From the cell containing the given text, extract its center point as (x, y) coordinate. 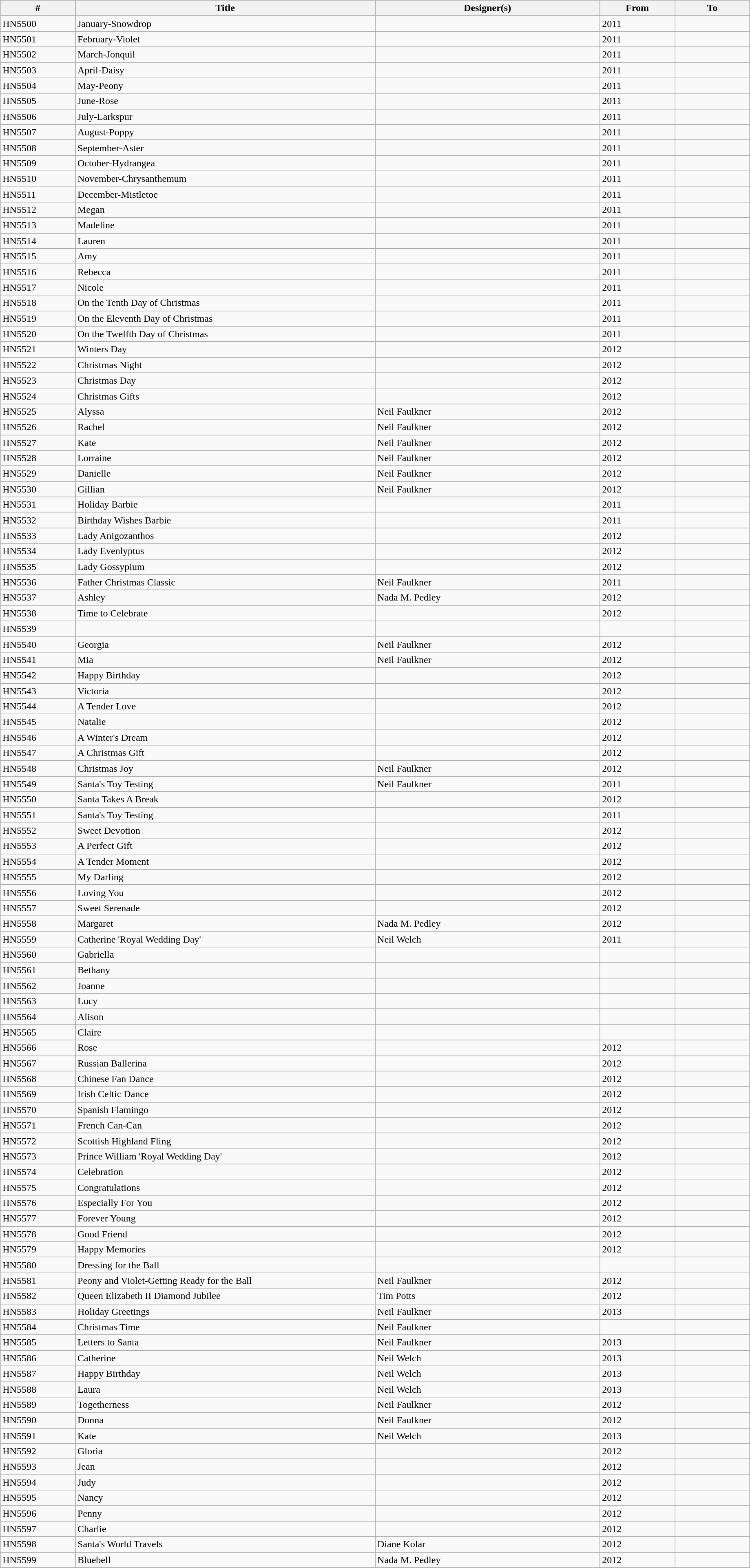
October-Hydrangea (225, 163)
HN5520 (38, 334)
Diane Kolar (488, 1544)
# (38, 8)
Claire (225, 1032)
HN5558 (38, 923)
HN5542 (38, 675)
HN5500 (38, 24)
March-Jonquil (225, 55)
Donna (225, 1420)
HN5550 (38, 799)
Christmas Day (225, 380)
Tim Potts (488, 1296)
April-Daisy (225, 70)
Penny (225, 1513)
Spanish Flamingo (225, 1110)
Madeline (225, 225)
HN5509 (38, 163)
Gillian (225, 489)
To (712, 8)
Loving You (225, 892)
December-Mistletoe (225, 194)
HN5597 (38, 1529)
HN5566 (38, 1048)
Rachel (225, 427)
HN5585 (38, 1343)
Nicole (225, 287)
Letters to Santa (225, 1343)
HN5586 (38, 1358)
HN5502 (38, 55)
Georgia (225, 644)
May-Peony (225, 86)
My Darling (225, 877)
Christmas Gifts (225, 396)
HN5543 (38, 691)
HN5565 (38, 1032)
HN5588 (38, 1389)
HN5514 (38, 241)
Catherine (225, 1358)
HN5579 (38, 1250)
Victoria (225, 691)
HN5501 (38, 39)
Lady Gossypium (225, 567)
Irish Celtic Dance (225, 1094)
Christmas Time (225, 1327)
Rose (225, 1048)
HN5506 (38, 117)
Joanne (225, 986)
Alyssa (225, 411)
HN5592 (38, 1451)
January-Snowdrop (225, 24)
French Can-Can (225, 1125)
Forever Young (225, 1219)
HN5559 (38, 939)
HN5572 (38, 1141)
Mia (225, 660)
Christmas Joy (225, 769)
HN5526 (38, 427)
Chinese Fan Dance (225, 1079)
HN5548 (38, 769)
HN5557 (38, 908)
Lauren (225, 241)
November-Chrysanthemum (225, 179)
Bethany (225, 970)
Lorraine (225, 458)
June-Rose (225, 101)
HN5578 (38, 1234)
HN5531 (38, 505)
Holiday Greetings (225, 1312)
HN5539 (38, 629)
HN5549 (38, 784)
Queen Elizabeth II Diamond Jubilee (225, 1296)
HN5534 (38, 551)
HN5515 (38, 256)
HN5532 (38, 520)
Togetherness (225, 1405)
HN5554 (38, 861)
Congratulations (225, 1188)
HN5584 (38, 1327)
HN5544 (38, 707)
Time to Celebrate (225, 613)
HN5513 (38, 225)
Nancy (225, 1498)
Father Christmas Classic (225, 582)
A Tender Moment (225, 861)
Winters Day (225, 349)
Laura (225, 1389)
HN5546 (38, 738)
HN5561 (38, 970)
From (637, 8)
HN5591 (38, 1435)
HN5582 (38, 1296)
HN5562 (38, 986)
HN5530 (38, 489)
Ashley (225, 598)
HN5555 (38, 877)
Designer(s) (488, 8)
HN5553 (38, 846)
HN5564 (38, 1017)
Dressing for the Ball (225, 1265)
HN5523 (38, 380)
On the Tenth Day of Christmas (225, 303)
Rebecca (225, 272)
HN5581 (38, 1281)
Happy Memories (225, 1250)
A Perfect Gift (225, 846)
HN5519 (38, 318)
Celebration (225, 1172)
Bluebell (225, 1560)
Title (225, 8)
HN5511 (38, 194)
Amy (225, 256)
HN5583 (38, 1312)
HN5518 (38, 303)
Peony and Violet-Getting Ready for the Ball (225, 1281)
Gloria (225, 1451)
Good Friend (225, 1234)
HN5522 (38, 365)
HN5535 (38, 567)
HN5503 (38, 70)
HN5563 (38, 1001)
Lady Anigozanthos (225, 536)
July-Larkspur (225, 117)
HN5587 (38, 1374)
Margaret (225, 923)
HN5508 (38, 148)
Prince William 'Royal Wedding Day' (225, 1156)
HN5507 (38, 132)
HN5537 (38, 598)
HN5569 (38, 1094)
HN5575 (38, 1188)
HN5512 (38, 210)
HN5552 (38, 830)
Lucy (225, 1001)
August-Poppy (225, 132)
Lady Evenlyptus (225, 551)
HN5524 (38, 396)
A Tender Love (225, 707)
Sweet Serenade (225, 908)
Scottish Highland Fling (225, 1141)
HN5527 (38, 442)
Santa's World Travels (225, 1544)
Jean (225, 1467)
Alison (225, 1017)
HN5533 (38, 536)
HN5571 (38, 1125)
Russian Ballerina (225, 1063)
HN5570 (38, 1110)
Catherine 'Royal Wedding Day' (225, 939)
HN5504 (38, 86)
September-Aster (225, 148)
HN5521 (38, 349)
Megan (225, 210)
HN5595 (38, 1498)
Holiday Barbie (225, 505)
HN5577 (38, 1219)
February-Violet (225, 39)
HN5505 (38, 101)
HN5580 (38, 1265)
HN5510 (38, 179)
HN5525 (38, 411)
On the Eleventh Day of Christmas (225, 318)
HN5529 (38, 474)
HN5545 (38, 722)
HN5538 (38, 613)
HN5589 (38, 1405)
Christmas Night (225, 365)
HN5560 (38, 955)
Especially For You (225, 1203)
HN5573 (38, 1156)
Charlie (225, 1529)
HN5516 (38, 272)
Natalie (225, 722)
Santa Takes A Break (225, 799)
HN5528 (38, 458)
HN5541 (38, 660)
HN5596 (38, 1513)
HN5599 (38, 1560)
Danielle (225, 474)
A Christmas Gift (225, 753)
HN5593 (38, 1467)
HN5517 (38, 287)
A Winter's Dream (225, 738)
HN5547 (38, 753)
HN5594 (38, 1482)
Judy (225, 1482)
HN5536 (38, 582)
HN5540 (38, 644)
HN5576 (38, 1203)
HN5574 (38, 1172)
HN5568 (38, 1079)
HN5567 (38, 1063)
HN5551 (38, 815)
On the Twelfth Day of Christmas (225, 334)
Sweet Devotion (225, 830)
HN5556 (38, 892)
HN5590 (38, 1420)
Birthday Wishes Barbie (225, 520)
Gabriella (225, 955)
HN5598 (38, 1544)
